Identify which cell holds the provided text, then report its [X, Y] central coordinate. 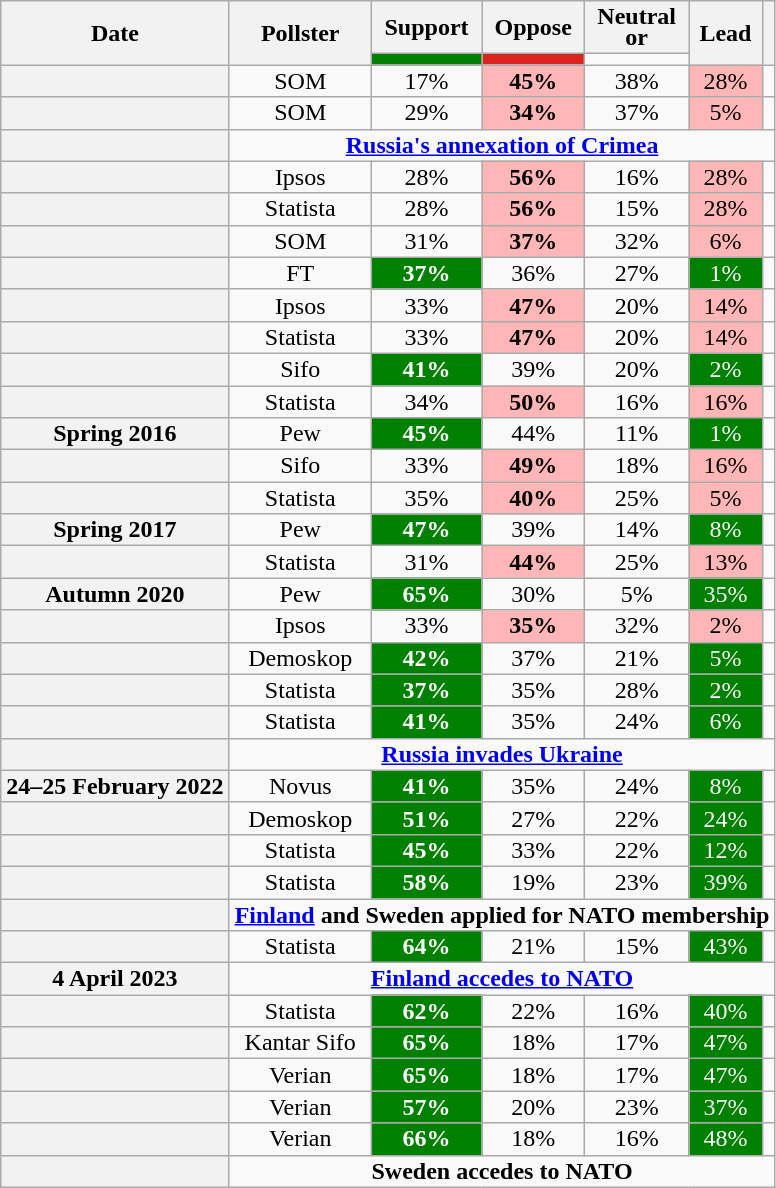
Novus [300, 786]
Spring 2016 [115, 434]
49% [534, 466]
58% [426, 882]
24–25 February 2022 [115, 786]
29% [426, 113]
Date [115, 33]
Pollster [300, 33]
Neutralor [637, 28]
62% [426, 1011]
Autumn 2020 [115, 594]
Spring 2017 [115, 530]
19% [534, 882]
4 April 2023 [115, 979]
Finland and Sweden applied for NATO membership [502, 914]
13% [726, 562]
Lead [726, 33]
Finland accedes to NATO [502, 979]
Kantar Sifo [300, 1043]
57% [426, 1107]
Russia invades Ukraine [502, 754]
36% [534, 273]
FT [300, 273]
Oppose [534, 28]
48% [726, 1139]
38% [637, 81]
43% [726, 947]
11% [637, 434]
Russia's annexation of Crimea [502, 145]
66% [426, 1139]
51% [426, 818]
42% [426, 658]
30% [534, 594]
Support [426, 28]
50% [534, 402]
12% [726, 850]
Sweden accedes to NATO [502, 1171]
64% [426, 947]
